Scan for the cell matching the given text and deliver its [X, Y] coordinate at center. 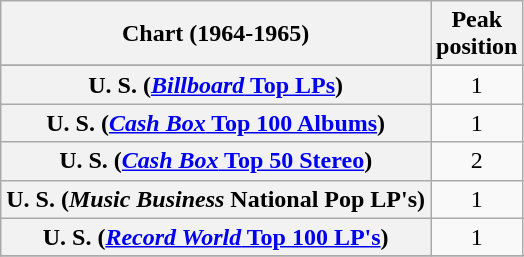
U. S. (Cash Box Top 100 Albums) [216, 123]
U. S. (Billboard Top LPs) [216, 85]
Peakposition [477, 34]
U. S. (Cash Box Top 50 Stereo) [216, 161]
U. S. (Record World Top 100 LP's) [216, 237]
2 [477, 161]
Chart (1964-1965) [216, 34]
U. S. (Music Business National Pop LP's) [216, 199]
